Determine the (X, Y) coordinate at the center of the cell enclosing the given text.  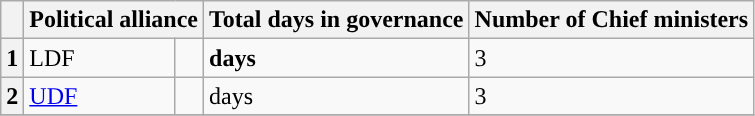
Political alliance (114, 20)
UDF (100, 96)
Total days in governance (337, 20)
2 (12, 96)
1 (12, 58)
Number of Chief ministers (612, 20)
LDF (100, 58)
